Find where the given text appears and provide that cell's center as [X, Y] coordinate. 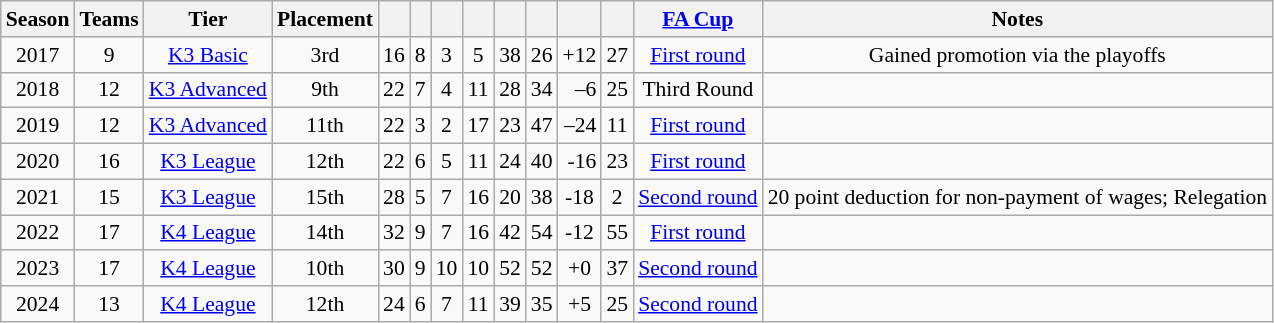
39 [510, 304]
47 [542, 126]
FA Cup [698, 19]
34 [542, 90]
35 [542, 304]
-16 [580, 162]
9th [325, 90]
30 [394, 269]
13 [108, 304]
2019 [38, 126]
37 [617, 269]
3rd [325, 55]
42 [510, 233]
–6 [580, 90]
20 point deduction for non-payment of wages; Relegation [1018, 197]
Teams [108, 19]
11th [325, 126]
20 [510, 197]
K3 Basic [208, 55]
55 [617, 233]
4 [447, 90]
+12 [580, 55]
-12 [580, 233]
+0 [580, 269]
15 [108, 197]
2018 [38, 90]
Season [38, 19]
27 [617, 55]
2023 [38, 269]
Third Round [698, 90]
Placement [325, 19]
14th [325, 233]
2017 [38, 55]
Gained promotion via the playoffs [1018, 55]
Notes [1018, 19]
+5 [580, 304]
10th [325, 269]
8 [420, 55]
-18 [580, 197]
2021 [38, 197]
15th [325, 197]
54 [542, 233]
32 [394, 233]
–24 [580, 126]
26 [542, 55]
2022 [38, 233]
2024 [38, 304]
Tier [208, 19]
2020 [38, 162]
40 [542, 162]
